Scan for the cell matching the given text and deliver its [X, Y] coordinate at center. 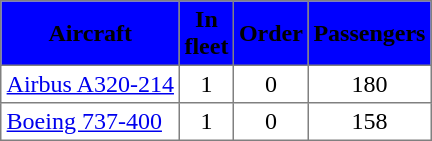
Boeing 737-400 [90, 122]
158 [369, 122]
In fleet [206, 33]
180 [369, 84]
Passengers [369, 33]
Aircraft [90, 33]
Airbus A320-214 [90, 84]
Order [271, 33]
